Locate the cell with the specified text and output its [X, Y] center coordinate. 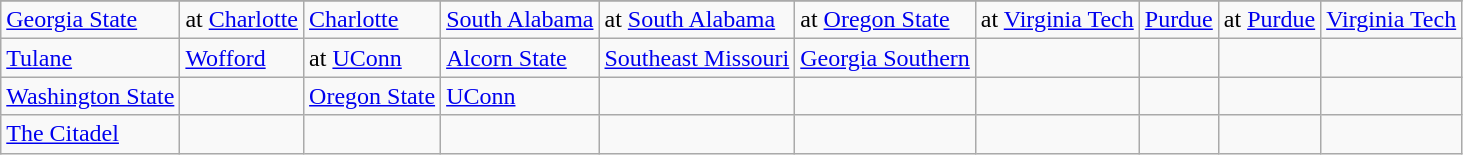
The Citadel [90, 134]
Purdue [1178, 20]
Washington State [90, 96]
Alcorn State [520, 58]
Virginia Tech [1392, 20]
Georgia State [90, 20]
Tulane [90, 58]
Charlotte [372, 20]
at Virginia Tech [1057, 20]
at Oregon State [886, 20]
Wofford [242, 58]
UConn [520, 96]
at UConn [372, 58]
at Charlotte [242, 20]
at Purdue [1269, 20]
Oregon State [372, 96]
at South Alabama [697, 20]
Georgia Southern [886, 58]
South Alabama [520, 20]
Southeast Missouri [697, 58]
